Pinpoint the cell where the given text exists, returning its [X, Y] midpoint coordinate. 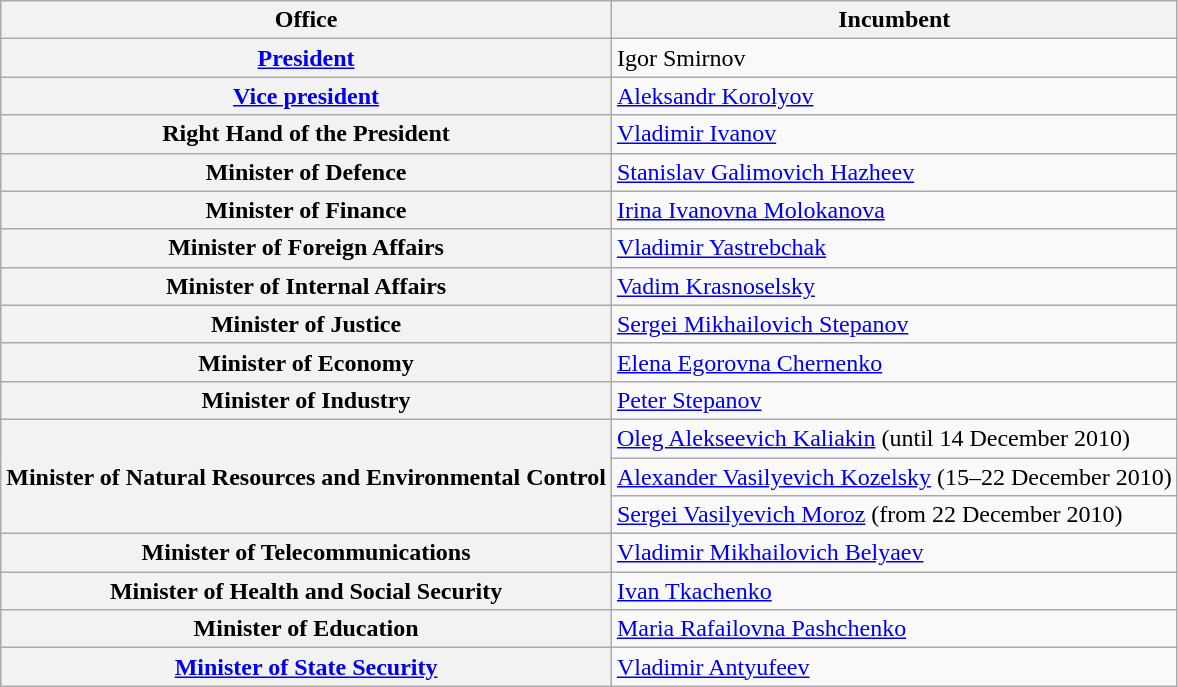
Minister of Justice [306, 324]
Vladimir Ivanov [894, 134]
Sergei Vasilyevich Moroz (from 22 December 2010) [894, 515]
Minister of Health and Social Security [306, 591]
Minister of Defence [306, 172]
Minister of Economy [306, 362]
Irina Ivanovna Molokanova [894, 210]
Alexander Vasilyevich Kozelsky (15–22 December 2010) [894, 477]
Maria Rafailovna Pashchenko [894, 629]
Minister of Education [306, 629]
Aleksandr Korolyov [894, 96]
Right Hand of the President [306, 134]
Minister of Finance [306, 210]
Minister of Industry [306, 400]
Incumbent [894, 20]
Minister of Foreign Affairs [306, 248]
President [306, 58]
Vadim Krasnoselsky [894, 286]
Vladimir Mikhailovich Belyaev [894, 553]
Minister of Telecommunications [306, 553]
Stanislav Galimovich Hazheev [894, 172]
Vladimir Yastrebchak [894, 248]
Peter Stepanov [894, 400]
Office [306, 20]
Igor Smirnov [894, 58]
Vice president [306, 96]
Ivan Tkachenko [894, 591]
Minister of State Security [306, 667]
Sergei Mikhailovich Stepanov [894, 324]
Oleg Alekseevich Kaliakin (until 14 December 2010) [894, 438]
Elena Egorovna Chernenko [894, 362]
Minister of Internal Affairs [306, 286]
Vladimir Antyufeev [894, 667]
Minister of Natural Resources and Environmental Control [306, 476]
